Determine the [x, y] coordinate at the center of the cell enclosing the given text.  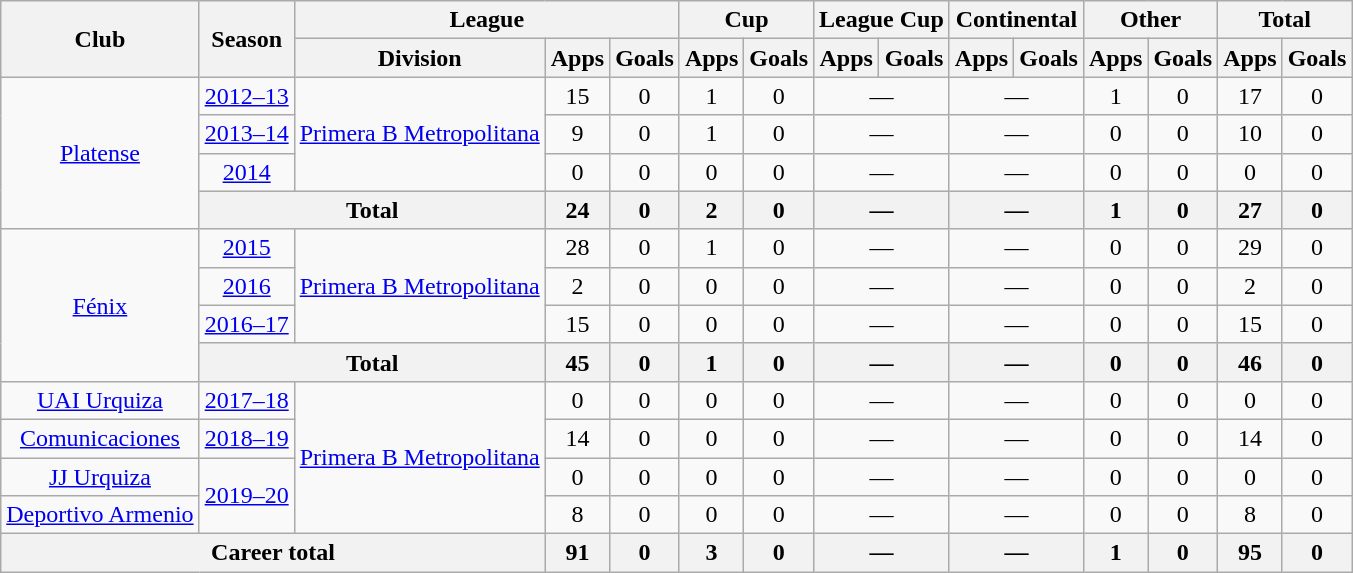
League [486, 20]
17 [1250, 96]
2014 [246, 172]
95 [1250, 553]
2015 [246, 248]
Fénix [100, 305]
Career total [273, 553]
Platense [100, 153]
45 [577, 362]
2017–18 [246, 400]
27 [1250, 210]
2012–13 [246, 96]
Comunicaciones [100, 438]
28 [577, 248]
JJ Urquiza [100, 477]
29 [1250, 248]
24 [577, 210]
2019–20 [246, 496]
10 [1250, 134]
Deportivo Armenio [100, 515]
UAI Urquiza [100, 400]
46 [1250, 362]
2016 [246, 286]
2018–19 [246, 438]
Other [1150, 20]
Club [100, 39]
91 [577, 553]
Season [246, 39]
2013–14 [246, 134]
9 [577, 134]
Continental [1016, 20]
3 [711, 553]
Division [420, 58]
League Cup [882, 20]
Cup [746, 20]
2016–17 [246, 324]
